Find where the given text appears and provide that cell's center as (X, Y) coordinate. 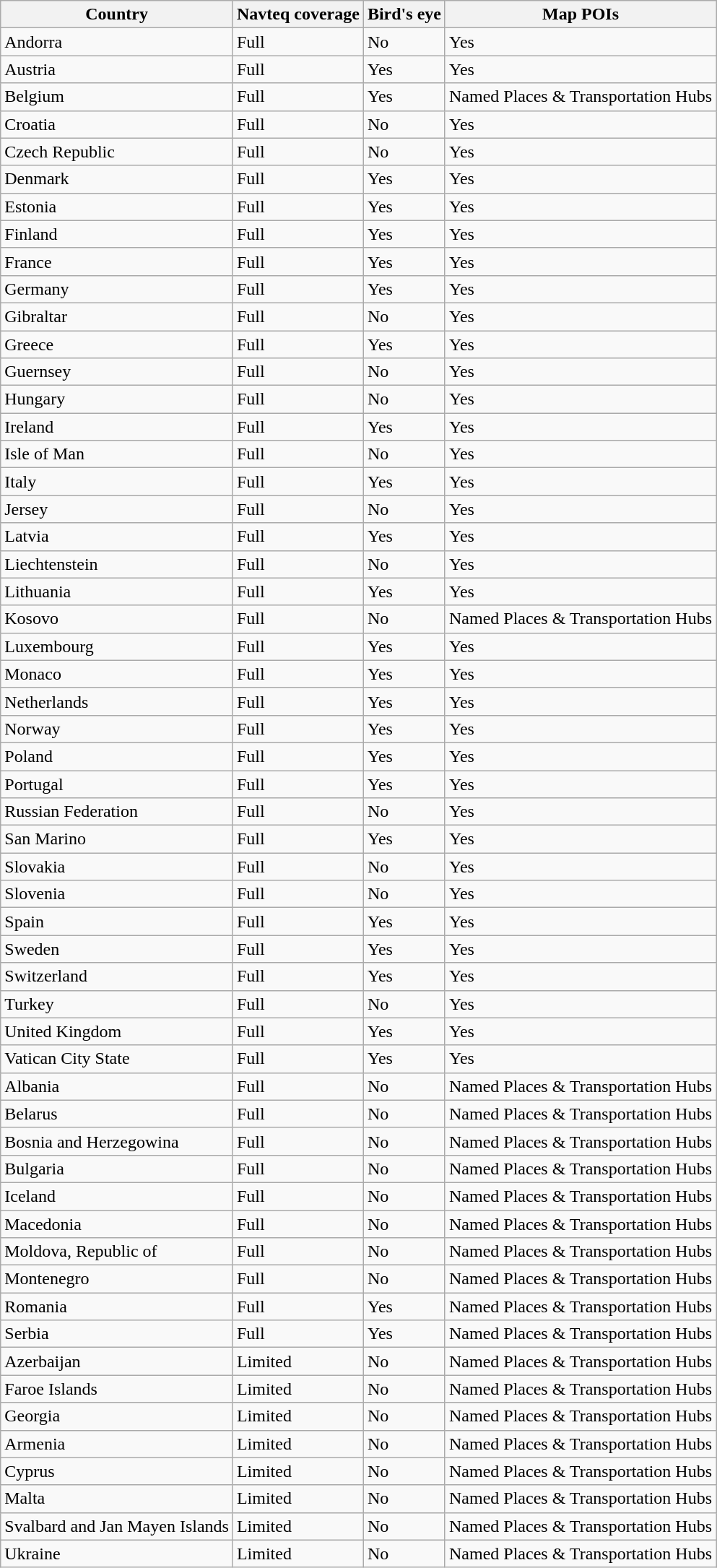
Italy (117, 482)
Belarus (117, 1114)
Ireland (117, 427)
Liechtenstein (117, 564)
Isle of Man (117, 454)
Guernsey (117, 372)
Ukraine (117, 1554)
Navteq coverage (297, 14)
Poland (117, 756)
Turkey (117, 1004)
Hungary (117, 399)
Latvia (117, 537)
Azerbaijan (117, 1361)
Montenegro (117, 1279)
Iceland (117, 1196)
San Marino (117, 839)
France (117, 261)
Bird's eye (404, 14)
Finland (117, 234)
Lithuania (117, 592)
Russian Federation (117, 812)
Kosovo (117, 619)
Bulgaria (117, 1169)
Serbia (117, 1334)
Portugal (117, 784)
Romania (117, 1307)
Macedonia (117, 1224)
Malta (117, 1499)
Jersey (117, 509)
Georgia (117, 1416)
Czech Republic (117, 152)
Bosnia and Herzegowina (117, 1141)
Cyprus (117, 1471)
Moldova, Republic of (117, 1252)
Albania (117, 1086)
Svalbard and Jan Mayen Islands (117, 1526)
Denmark (117, 179)
Greece (117, 345)
Monaco (117, 674)
Slovenia (117, 894)
Andorra (117, 42)
Luxembourg (117, 646)
United Kingdom (117, 1031)
Country (117, 14)
Switzerland (117, 976)
Spain (117, 922)
Vatican City State (117, 1059)
Gibraltar (117, 316)
Croatia (117, 124)
Sweden (117, 949)
Armenia (117, 1444)
Austria (117, 69)
Estonia (117, 207)
Slovakia (117, 867)
Norway (117, 729)
Map POIs (581, 14)
Germany (117, 289)
Faroe Islands (117, 1389)
Netherlands (117, 701)
Belgium (117, 97)
